Find where the given text appears and provide that cell's center as [X, Y] coordinate. 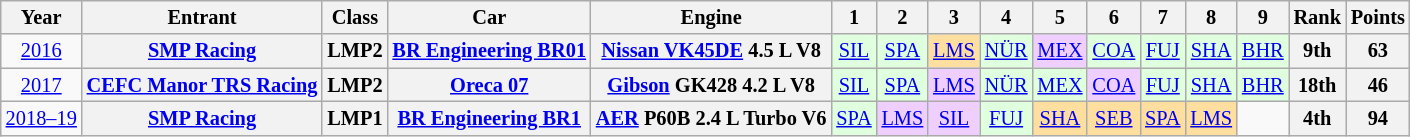
Rank [1318, 17]
7 [1162, 17]
1 [854, 17]
AER P60B 2.4 L Turbo V6 [711, 118]
4 [1006, 17]
94 [1378, 118]
2017 [42, 85]
5 [1060, 17]
2018–19 [42, 118]
Car [490, 17]
8 [1211, 17]
46 [1378, 85]
Year [42, 17]
BR Engineering BR1 [490, 118]
2016 [42, 51]
Oreca 07 [490, 85]
18th [1318, 85]
3 [954, 17]
6 [1114, 17]
9 [1263, 17]
63 [1378, 51]
Points [1378, 17]
Entrant [202, 17]
Gibson GK428 4.2 L V8 [711, 85]
Nissan VK45DE 4.5 L V8 [711, 51]
BR Engineering BR01 [490, 51]
4th [1318, 118]
CEFC Manor TRS Racing [202, 85]
2 [903, 17]
Class [354, 17]
Engine [711, 17]
9th [1318, 51]
SEB [1114, 118]
LMP1 [354, 118]
